Locate the cell with the specified text and output its [x, y] center coordinate. 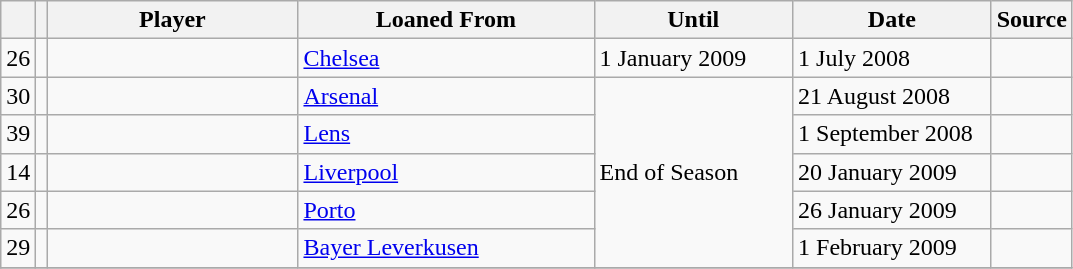
1 September 2008 [892, 134]
End of Season [694, 172]
Player [172, 20]
29 [18, 248]
Date [892, 20]
Porto [446, 210]
1 February 2009 [892, 248]
1 July 2008 [892, 58]
Lens [446, 134]
Until [694, 20]
26 January 2009 [892, 210]
Bayer Leverkusen [446, 248]
30 [18, 96]
39 [18, 134]
Source [1032, 20]
14 [18, 172]
1 January 2009 [694, 58]
Loaned From [446, 20]
21 August 2008 [892, 96]
Chelsea [446, 58]
Liverpool [446, 172]
20 January 2009 [892, 172]
Arsenal [446, 96]
